Locate the cell with the specified text and output its [x, y] center coordinate. 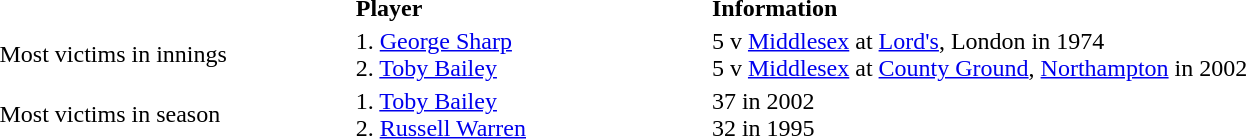
1. George Sharp2. Toby Bailey [530, 54]
